Pinpoint the cell where the given text exists, returning its [X, Y] midpoint coordinate. 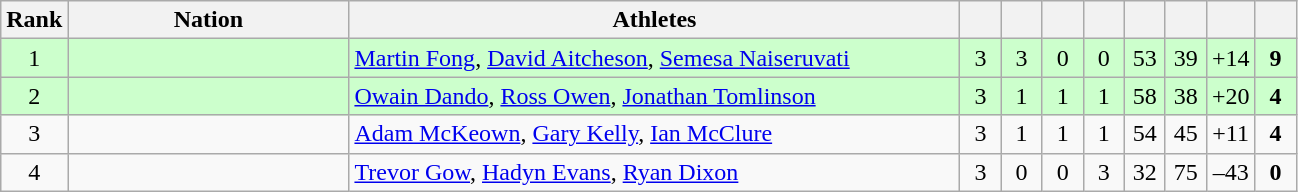
–43 [1230, 172]
54 [1144, 134]
Rank [34, 20]
+11 [1230, 134]
38 [1186, 96]
Adam McKeown, Gary Kelly, Ian McClure [654, 134]
45 [1186, 134]
75 [1186, 172]
9 [1276, 58]
53 [1144, 58]
2 [34, 96]
58 [1144, 96]
Trevor Gow, Hadyn Evans, Ryan Dixon [654, 172]
+14 [1230, 58]
32 [1144, 172]
Owain Dando, Ross Owen, Jonathan Tomlinson [654, 96]
Athletes [654, 20]
39 [1186, 58]
Nation [208, 20]
Martin Fong, David Aitcheson, Semesa Naiseruvati [654, 58]
+20 [1230, 96]
